Return [X, Y] of the center of cell containing provided text 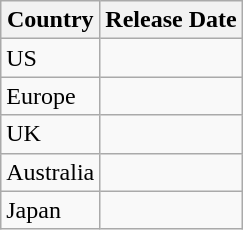
Japan [50, 210]
US [50, 58]
Country [50, 20]
Europe [50, 96]
Australia [50, 172]
Release Date [171, 20]
UK [50, 134]
